For the text-containing cell, return its midpoint in (X, Y) coordinate format. 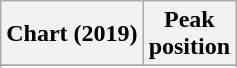
Chart (2019) (72, 34)
Peakposition (189, 34)
